Search for the cell housing the specified text and yield its [X, Y] center coordinate. 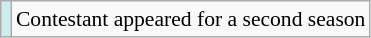
Contestant appeared for a second season [191, 19]
